Determine the (x, y) coordinate at the center of the cell enclosing the given text.  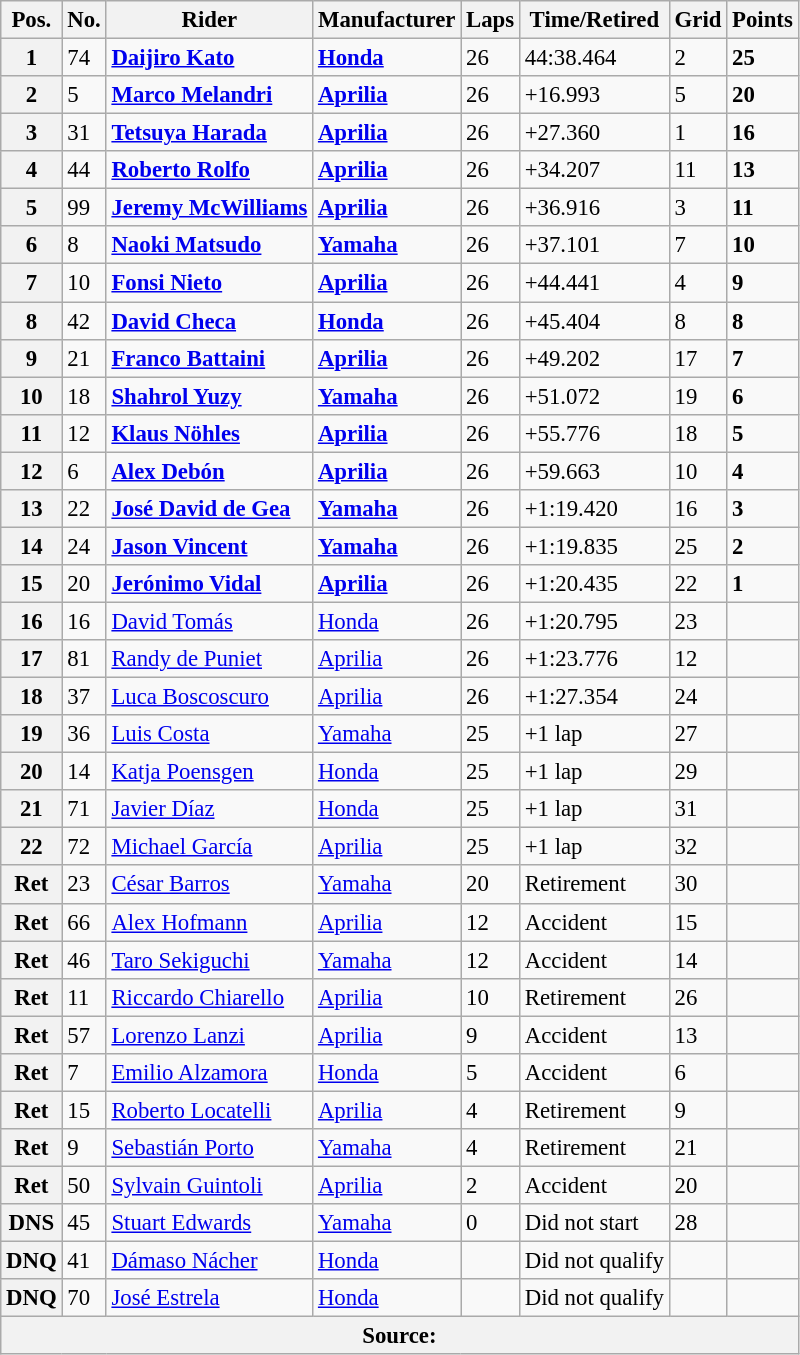
Grid (698, 20)
57 (84, 1035)
Fonsi Nieto (210, 283)
David Checa (210, 321)
46 (84, 960)
+49.202 (594, 358)
Riccardo Chiarello (210, 997)
César Barros (210, 885)
Klaus Nöhles (210, 433)
+27.360 (594, 133)
+16.993 (594, 95)
+1:23.776 (594, 659)
Luca Boscoscuro (210, 697)
Sebastián Porto (210, 1148)
+44.441 (594, 283)
Javier Díaz (210, 809)
Roberto Rolfo (210, 170)
27 (698, 734)
30 (698, 885)
Shahrol Yuzy (210, 396)
Manufacturer (387, 20)
99 (84, 208)
Marco Melandri (210, 95)
+45.404 (594, 321)
44 (84, 170)
+55.776 (594, 433)
Daijiro Kato (210, 58)
DNS (32, 1223)
36 (84, 734)
70 (84, 1298)
Luis Costa (210, 734)
Rider (210, 20)
32 (698, 847)
Sylvain Guintoli (210, 1185)
28 (698, 1223)
+1:27.354 (594, 697)
+1:19.420 (594, 509)
Pos. (32, 20)
45 (84, 1223)
+36.916 (594, 208)
+51.072 (594, 396)
66 (84, 922)
71 (84, 809)
+37.101 (594, 245)
David Tomás (210, 621)
Points (762, 20)
72 (84, 847)
42 (84, 321)
Katja Poensgen (210, 772)
Tetsuya Harada (210, 133)
Alex Hofmann (210, 922)
Franco Battaini (210, 358)
No. (84, 20)
Stuart Edwards (210, 1223)
Jerónimo Vidal (210, 584)
Laps (490, 20)
Roberto Locatelli (210, 1110)
+59.663 (594, 471)
29 (698, 772)
Michael García (210, 847)
Randy de Puniet (210, 659)
50 (84, 1185)
Taro Sekiguchi (210, 960)
0 (490, 1223)
+34.207 (594, 170)
Dámaso Nácher (210, 1261)
Source: (400, 1336)
Did not start (594, 1223)
+1:20.435 (594, 584)
Lorenzo Lanzi (210, 1035)
37 (84, 697)
+1:20.795 (594, 621)
81 (84, 659)
Alex Debón (210, 471)
+1:19.835 (594, 546)
Time/Retired (594, 20)
Emilio Alzamora (210, 1073)
41 (84, 1261)
José David de Gea (210, 509)
Naoki Matsudo (210, 245)
Jason Vincent (210, 546)
44:38.464 (594, 58)
74 (84, 58)
Jeremy McWilliams (210, 208)
José Estrela (210, 1298)
